Determine the [X, Y] coordinate at the center of the cell enclosing the given text.  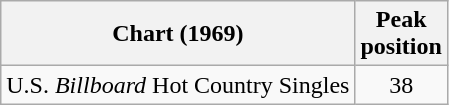
Chart (1969) [178, 34]
Peakposition [401, 34]
38 [401, 85]
U.S. Billboard Hot Country Singles [178, 85]
